For the text-containing cell, return its midpoint in (x, y) coordinate format. 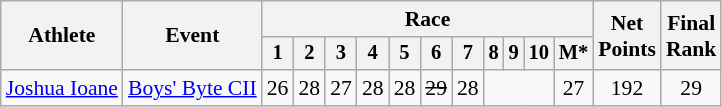
4 (373, 54)
2 (309, 54)
Final Rank (692, 36)
NetPoints (627, 36)
192 (627, 88)
Athlete (62, 36)
9 (514, 54)
Boys' Byte CII (192, 88)
6 (436, 54)
1 (278, 54)
3 (341, 54)
Event (192, 36)
8 (494, 54)
7 (468, 54)
5 (405, 54)
Joshua Ioane (62, 88)
10 (539, 54)
Race (428, 19)
M* (574, 54)
26 (278, 88)
